Pinpoint the cell where the given text exists, returning its (X, Y) midpoint coordinate. 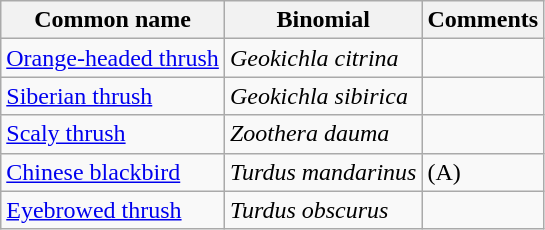
(A) (483, 172)
Eyebrowed thrush (113, 210)
Zoothera dauma (323, 134)
Geokichla sibirica (323, 96)
Common name (113, 20)
Turdus mandarinus (323, 172)
Binomial (323, 20)
Chinese blackbird (113, 172)
Geokichla citrina (323, 58)
Siberian thrush (113, 96)
Turdus obscurus (323, 210)
Orange-headed thrush (113, 58)
Scaly thrush (113, 134)
Comments (483, 20)
